Capture the cell that displays the provided text and extract its [x, y] central coordinate. 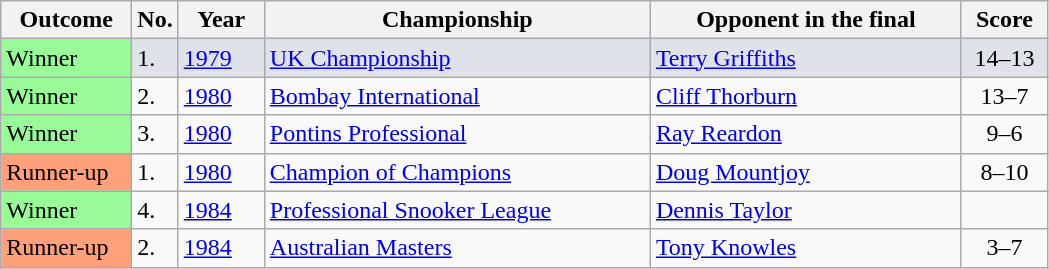
Ray Reardon [806, 134]
Doug Mountjoy [806, 172]
Bombay International [457, 96]
Outcome [66, 20]
Cliff Thorburn [806, 96]
9–6 [1004, 134]
Dennis Taylor [806, 210]
Opponent in the final [806, 20]
Champion of Champions [457, 172]
Australian Masters [457, 248]
Professional Snooker League [457, 210]
Championship [457, 20]
UK Championship [457, 58]
Terry Griffiths [806, 58]
Year [221, 20]
3–7 [1004, 248]
13–7 [1004, 96]
Pontins Professional [457, 134]
4. [155, 210]
3. [155, 134]
1979 [221, 58]
8–10 [1004, 172]
Score [1004, 20]
Tony Knowles [806, 248]
14–13 [1004, 58]
No. [155, 20]
